Identify which cell holds the provided text, then report its (x, y) central coordinate. 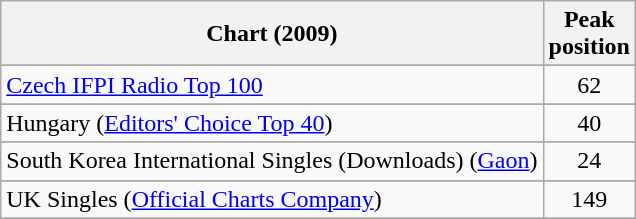
South Korea International Singles (Downloads) (Gaon) (272, 161)
Czech IFPI Radio Top 100 (272, 85)
Hungary (Editors' Choice Top 40) (272, 123)
Peakposition (589, 34)
40 (589, 123)
24 (589, 161)
62 (589, 85)
UK Singles (Official Charts Company) (272, 199)
Chart (2009) (272, 34)
149 (589, 199)
